Locate the cell with the specified text and output its (x, y) center coordinate. 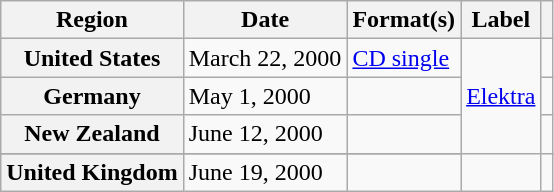
Label (501, 20)
New Zealand (92, 134)
June 19, 2000 (265, 172)
Format(s) (404, 20)
Date (265, 20)
Germany (92, 96)
Region (92, 20)
United Kingdom (92, 172)
March 22, 2000 (265, 58)
June 12, 2000 (265, 134)
United States (92, 58)
May 1, 2000 (265, 96)
Elektra (501, 96)
CD single (404, 58)
